Provide the (X, Y) coordinate of the cell's center where the given text is located.  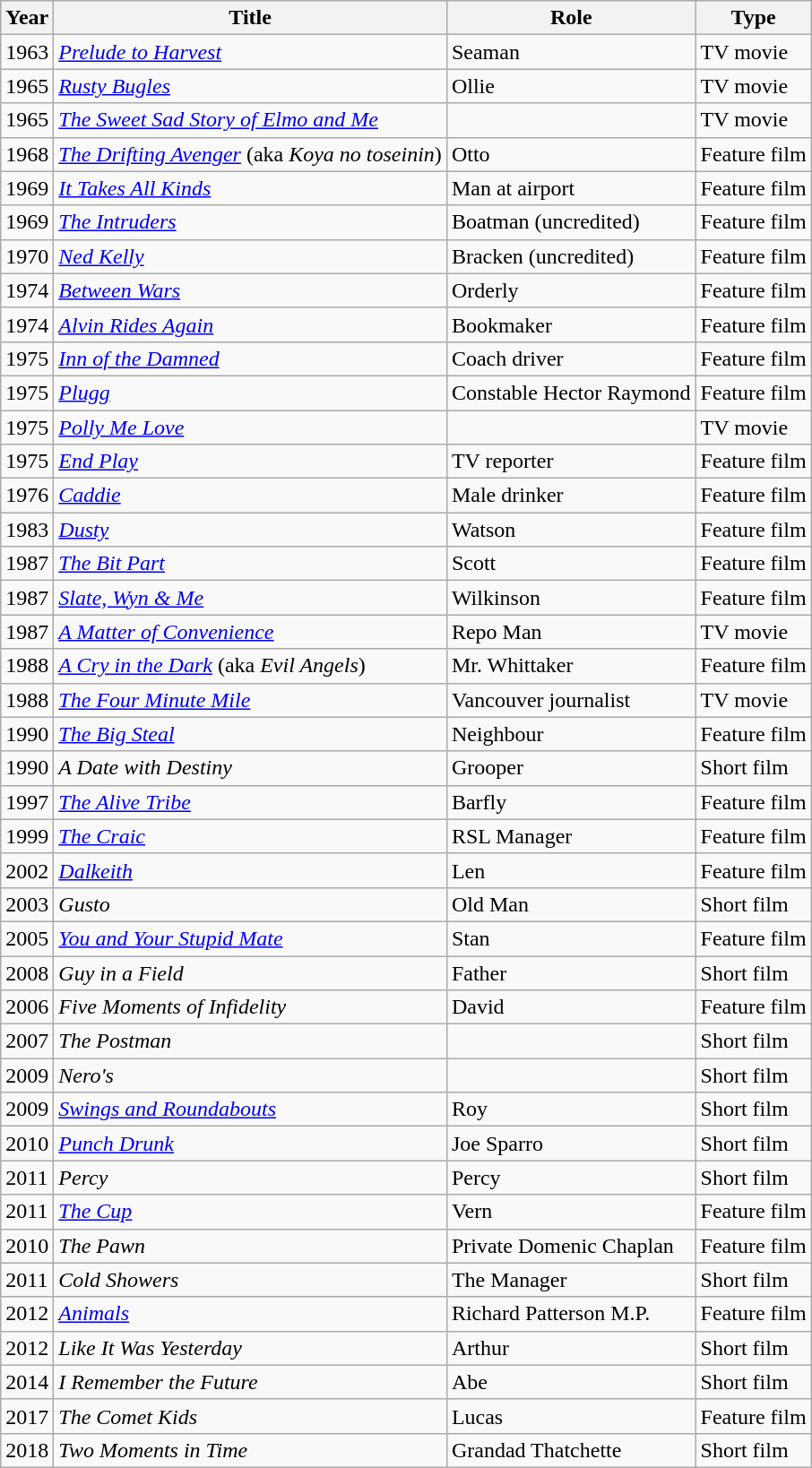
Neighbour (571, 734)
The Postman (251, 1041)
Gusto (251, 904)
A Cry in the Dark (aka Evil Angels) (251, 666)
1997 (27, 802)
The Drifting Avenger (aka Koya no toseinin) (251, 154)
Watson (571, 530)
Abe (571, 1382)
Richard Patterson M.P. (571, 1314)
The Four Minute Mile (251, 700)
Plugg (251, 393)
1999 (27, 836)
The Intruders (251, 222)
Arthur (571, 1348)
A Matter of Convenience (251, 632)
Alvin Rides Again (251, 324)
Ned Kelly (251, 256)
Barfly (571, 802)
Ollie (571, 86)
Old Man (571, 904)
Len (571, 870)
Cold Showers (251, 1280)
Man at airport (571, 188)
Joe Sparro (571, 1144)
Year (27, 18)
Seaman (571, 52)
Caddie (251, 496)
Private Domenic Chaplan (571, 1246)
Dusty (251, 530)
Between Wars (251, 290)
Mr. Whittaker (571, 666)
The Manager (571, 1280)
The Sweet Sad Story of Elmo and Me (251, 120)
Coach driver (571, 358)
Scott (571, 564)
Two Moments in Time (251, 1450)
A Date with Destiny (251, 768)
RSL Manager (571, 836)
Dalkeith (251, 870)
Repo Man (571, 632)
Slate, Wyn & Me (251, 598)
Wilkinson (571, 598)
Prelude to Harvest (251, 52)
2002 (27, 870)
2017 (27, 1416)
2007 (27, 1041)
1968 (27, 154)
I Remember the Future (251, 1382)
2018 (27, 1450)
Polly Me Love (251, 427)
Boatman (uncredited) (571, 222)
Bracken (uncredited) (571, 256)
2014 (27, 1382)
You and Your Stupid Mate (251, 938)
The Bit Part (251, 564)
The Cup (251, 1212)
Roy (571, 1110)
Inn of the Damned (251, 358)
Animals (251, 1314)
2006 (27, 1007)
The Big Steal (251, 734)
Type (753, 18)
The Alive Tribe (251, 802)
Stan (571, 938)
Like It Was Yesterday (251, 1348)
Orderly (571, 290)
2005 (27, 938)
Five Moments of Infidelity (251, 1007)
2008 (27, 972)
David (571, 1007)
The Comet Kids (251, 1416)
Swings and Roundabouts (251, 1110)
Nero's (251, 1075)
Title (251, 18)
Bookmaker (571, 324)
End Play (251, 462)
Guy in a Field (251, 972)
Constable Hector Raymond (571, 393)
Vern (571, 1212)
1976 (27, 496)
Father (571, 972)
It Takes All Kinds (251, 188)
Grandad Thatchette (571, 1450)
Punch Drunk (251, 1144)
Vancouver journalist (571, 700)
Role (571, 18)
1963 (27, 52)
The Craic (251, 836)
1970 (27, 256)
Rusty Bugles (251, 86)
TV reporter (571, 462)
Grooper (571, 768)
1983 (27, 530)
Male drinker (571, 496)
2003 (27, 904)
Lucas (571, 1416)
Otto (571, 154)
The Pawn (251, 1246)
